Return [x, y] of the center of cell containing provided text 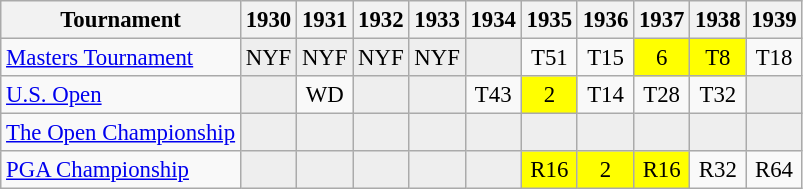
T15 [605, 58]
R64 [774, 170]
R32 [718, 170]
1934 [493, 20]
T18 [774, 58]
PGA Championship [121, 170]
1933 [437, 20]
Tournament [121, 20]
T32 [718, 95]
1936 [605, 20]
6 [662, 58]
T8 [718, 58]
1935 [549, 20]
1931 [325, 20]
1939 [774, 20]
1932 [381, 20]
T43 [493, 95]
Masters Tournament [121, 58]
1937 [662, 20]
The Open Championship [121, 133]
T51 [549, 58]
WD [325, 95]
1930 [268, 20]
T28 [662, 95]
T14 [605, 95]
U.S. Open [121, 95]
1938 [718, 20]
